Provide the (X, Y) coordinate of the cell's center where the given text is located.  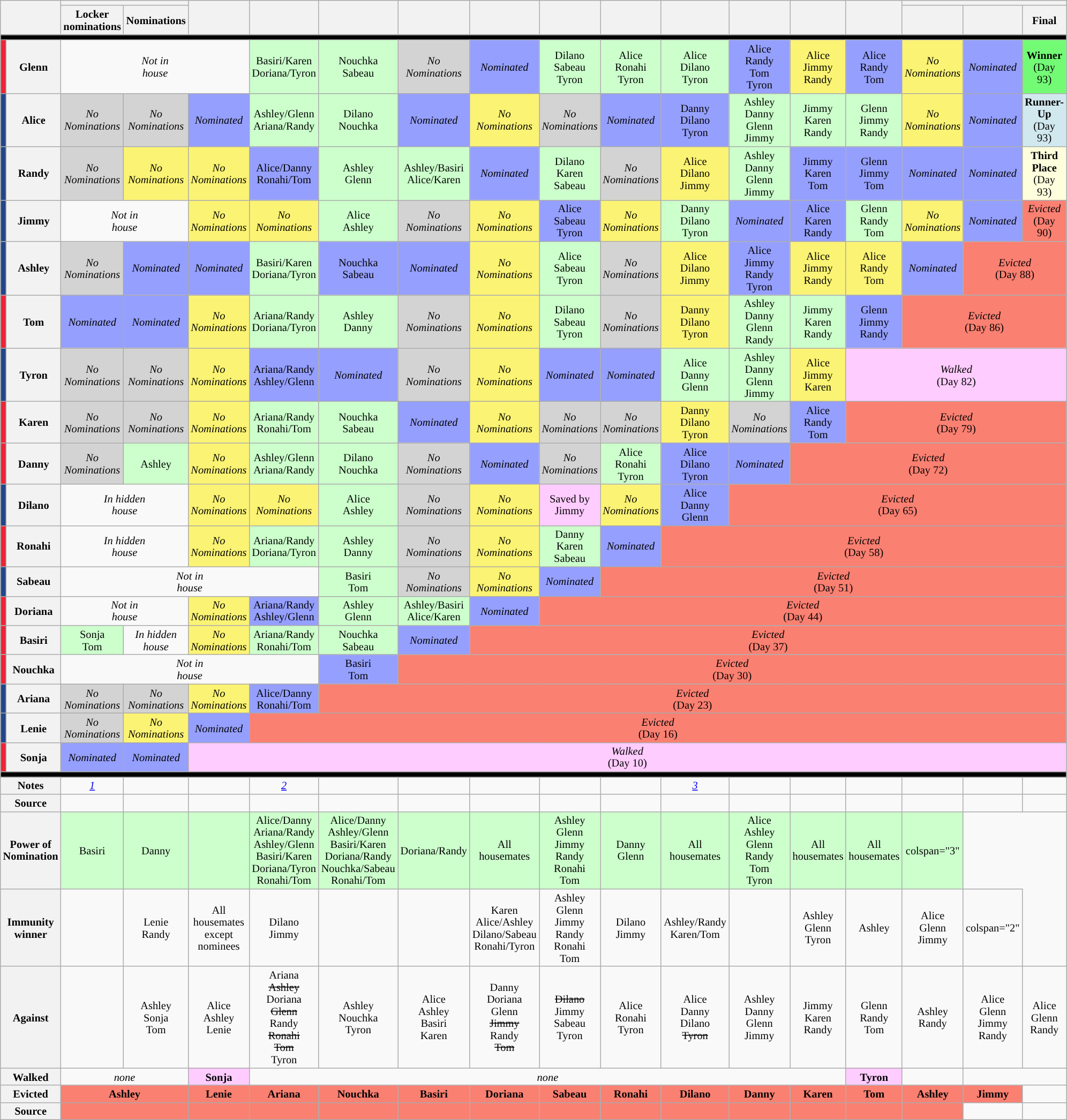
colspan="3" (933, 851)
Ashley/Randy Karen/Tom (695, 928)
Karen Alice/Ashley Dilano/Sabeau Ronahi/Tyron (505, 928)
Evicted(Day 79) (956, 422)
Evicted(Day 16) (658, 727)
Power of Nomination (31, 851)
Evicted(Day 51) (833, 582)
Glenn Jimmy Tom (874, 174)
Alice/Danny Ariana/Randy Ashley/Glenn Basiri/Karen Doriana/Tyron Ronahi/Tom (284, 851)
Evicted(Day 30) (732, 670)
Third Place(Day 93) (1045, 174)
Evicted(Day 37) (768, 640)
Ashley Glenn Tyron (818, 928)
All housemates except nominees (219, 928)
Ashley Danny Glenn Randy (760, 321)
Walked(Day 82) (956, 375)
Randy (34, 174)
Jimmy Karen Tom (818, 174)
Nominations (156, 20)
1 (92, 785)
Dilano Karen Sabeau (570, 174)
Alice Glenn Jimmy Randy (993, 1017)
Alice/Danny Ashley/Glenn Basiri/Karen Doriana/Randy Nouchka/Sabeau Ronahi/Tom (358, 851)
Evicted(Day 88) (1015, 268)
Final (1045, 20)
Ashley Randy (933, 1017)
Against (31, 1017)
Alice Danny Dilano Tyron (695, 1017)
Evicted(Day 90) (1045, 221)
Doriana/Randy (434, 851)
Alice Ashley Basiri Karen (434, 1017)
Sonja Tom (92, 640)
Evicted(Day 72) (928, 464)
Immunity winner (31, 928)
2 (284, 785)
Lenie Randy (156, 928)
Evicted(Day 58) (863, 546)
Walked(Day 10) (627, 757)
Danny Karen Sabeau (570, 546)
Ashley Nouchka Tyron (358, 1017)
colspan="2" (993, 928)
Winner(Day 93) (1045, 66)
Ariana Ashley Doriana Glenn Randy Ronahi TomTyron (284, 1017)
3 (695, 785)
Walked (31, 1077)
Alice Jimmy Karen (818, 375)
Evicted(Day 86) (985, 321)
Alice Ashley Lenie (219, 1017)
Saved by Jimmy (570, 505)
Danny Doriana Glenn Jimmy Randy Tom (505, 1017)
Alice Ronahi Tyron (630, 1017)
Evicted (31, 1094)
Alice Karen Randy (818, 221)
Alice Glenn Randy (1045, 1017)
Alice (34, 120)
Evicted(Day 44) (803, 611)
Evicted(Day 23) (693, 698)
Notes (31, 785)
Dilano Jimmy Sabeau Tyron (570, 1017)
Glenn (34, 66)
Locker nominations (92, 20)
Alice Ashley Glenn Randy Tom Tyron (760, 851)
Alice Jimmy Randy Tyron (760, 268)
Evicted(Day 65) (898, 505)
Alice Randy Tom Tyron (760, 66)
Runner-Up(Day 93) (1045, 120)
AshleySonja Tom (156, 1017)
Danny Glenn (630, 851)
AliceGlennJimmy (933, 928)
